Search for the cell housing the specified text and yield its (X, Y) center coordinate. 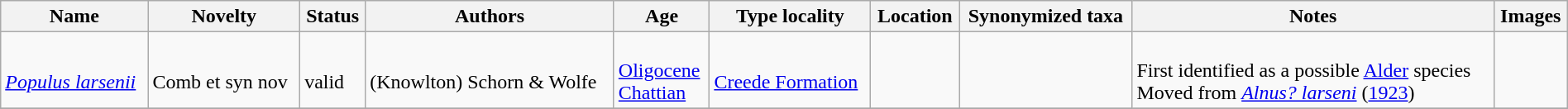
Type locality (791, 17)
Status (332, 17)
Notes (1313, 17)
valid (332, 70)
Location (915, 17)
Populus larsenii (74, 70)
Name (74, 17)
Creede Formation (791, 70)
Authors (490, 17)
Synonymized taxa (1045, 17)
OligoceneChattian (662, 70)
(Knowlton) Schorn & Wolfe (490, 70)
First identified as a possible Alder species Moved from Alnus? larseni (1923) (1313, 70)
Images (1530, 17)
Age (662, 17)
Novelty (224, 17)
Comb et syn nov (224, 70)
